Extract the [x, y] coordinate from the center of the cell holding the provided text.  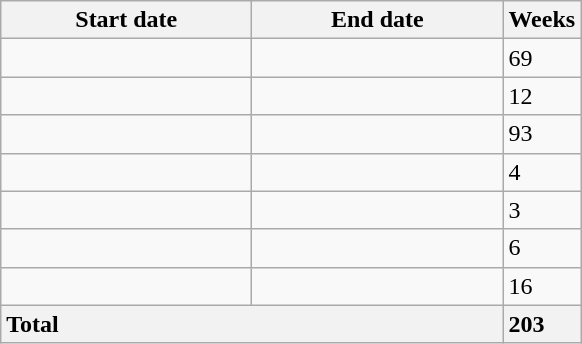
69 [542, 58]
6 [542, 248]
203 [542, 324]
End date [378, 20]
12 [542, 96]
3 [542, 210]
93 [542, 134]
Start date [126, 20]
Total [252, 324]
16 [542, 286]
Weeks [542, 20]
4 [542, 172]
